Identify which cell holds the provided text, then report its (X, Y) central coordinate. 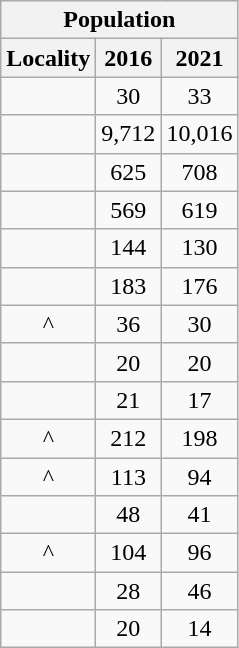
28 (128, 591)
569 (128, 210)
104 (128, 553)
212 (128, 438)
21 (128, 400)
113 (128, 477)
2021 (200, 58)
183 (128, 286)
33 (200, 96)
9,712 (128, 134)
176 (200, 286)
Population (120, 20)
17 (200, 400)
2016 (128, 58)
14 (200, 629)
96 (200, 553)
130 (200, 248)
10,016 (200, 134)
708 (200, 172)
41 (200, 515)
46 (200, 591)
Locality (48, 58)
198 (200, 438)
36 (128, 324)
48 (128, 515)
144 (128, 248)
619 (200, 210)
94 (200, 477)
625 (128, 172)
